Identify which cell holds the provided text, then report its [X, Y] central coordinate. 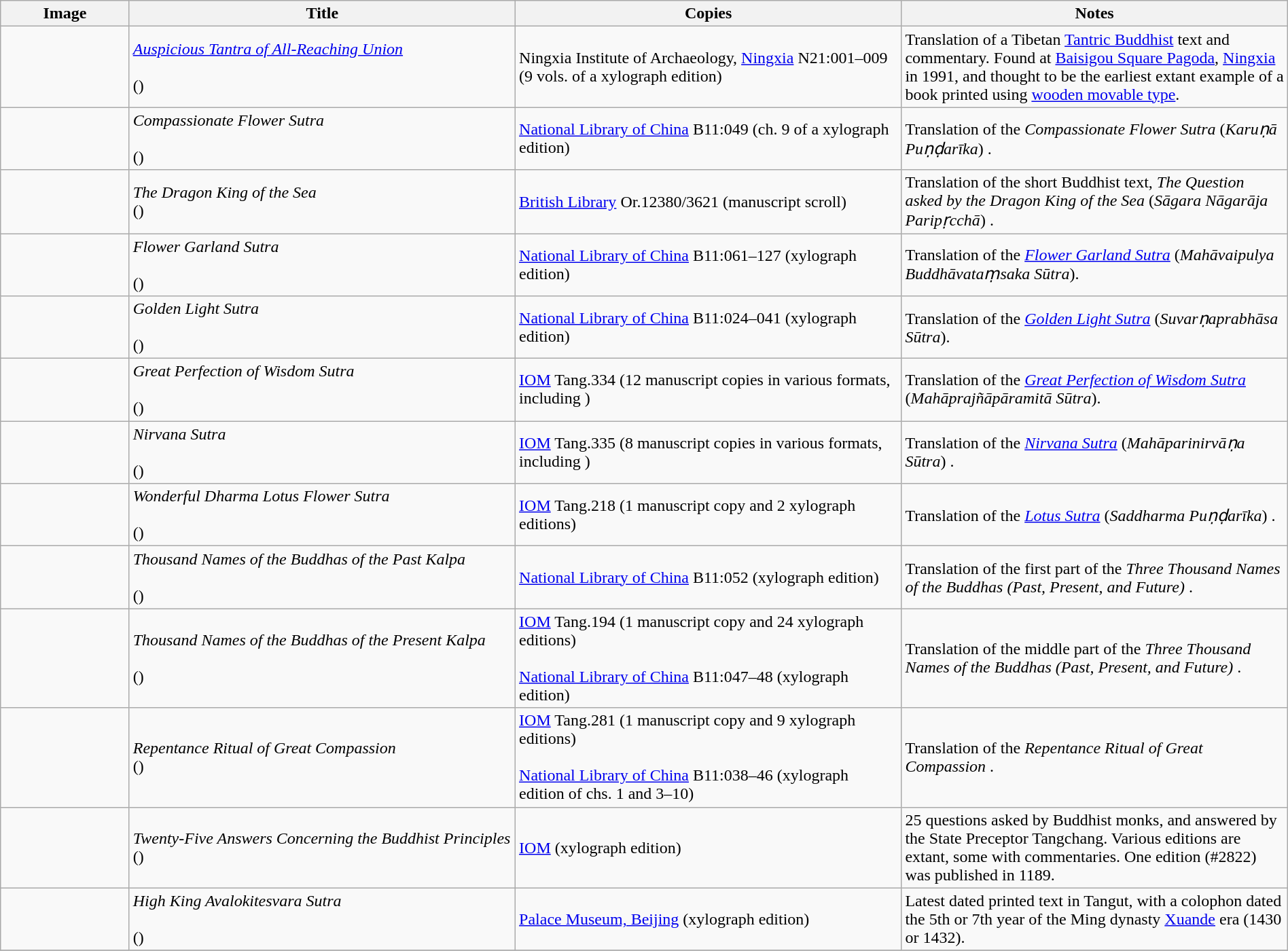
Notes [1094, 14]
Translation of the middle part of the Three Thousand Names of the Buddhas (Past, Present, and Future) . [1094, 658]
Ningxia Institute of Archaeology, Ningxia N21:001–009 (9 vols. of a xylograph edition) [709, 67]
Twenty-Five Answers Concerning the Buddhist Principles() [322, 848]
Palace Museum, Beijing (xylograph edition) [709, 919]
Image [65, 14]
Translation of the Flower Garland Sutra (Mahāvaipulya Buddhāvataṃsaka Sūtra). [1094, 265]
IOM Tang.194 (1 manuscript copy and 24 xylograph editions)National Library of China B11:047–48 (xylograph edition) [709, 658]
Translation of the first part of the Three Thousand Names of the Buddhas (Past, Present, and Future) . [1094, 577]
Translation of the Great Perfection of Wisdom Sutra (Mahāprajñāpāramitā Sūtra). [1094, 390]
Thousand Names of the Buddhas of the Past Kalpa() [322, 577]
National Library of China B11:049 (ch. 9 of a xylograph edition) [709, 139]
IOM Tang.334 (12 manuscript copies in various formats, including ) [709, 390]
Wonderful Dharma Lotus Flower Sutra() [322, 515]
High King Avalokitesvara Sutra() [322, 919]
IOM Tang.218 (1 manuscript copy and 2 xylograph editions) [709, 515]
The Dragon King of the Sea() [322, 202]
Repentance Ritual of Great Compassion() [322, 757]
Translation of the Repentance Ritual of Great Compassion . [1094, 757]
Title [322, 14]
National Library of China B11:061–127 (xylograph edition) [709, 265]
Golden Light Sutra() [322, 327]
IOM Tang.335 (8 manuscript copies in various formats, including ) [709, 452]
Translation of the Lotus Sutra (Saddharma Puṇḍarīka) . [1094, 515]
Latest dated printed text in Tangut, with a colophon dated the 5th or 7th year of the Ming dynasty Xuande era (1430 or 1432). [1094, 919]
British Library Or.12380/3621 (manuscript scroll) [709, 202]
Great Perfection of Wisdom Sutra() [322, 390]
Nirvana Sutra() [322, 452]
Copies [709, 14]
IOM Tang.281 (1 manuscript copy and 9 xylograph editions)National Library of China B11:038–46 (xylograph edition of chs. 1 and 3–10) [709, 757]
Compassionate Flower Sutra() [322, 139]
Thousand Names of the Buddhas of the Present Kalpa() [322, 658]
Flower Garland Sutra() [322, 265]
National Library of China B11:024–041 (xylograph edition) [709, 327]
Auspicious Tantra of All-Reaching Union() [322, 67]
Translation of the Golden Light Sutra (Suvarṇaprabhāsa Sūtra). [1094, 327]
IOM (xylograph edition) [709, 848]
National Library of China B11:052 (xylograph edition) [709, 577]
Translation of the Nirvana Sutra (Mahāparinirvāṇa Sūtra) . [1094, 452]
Translation of the Compassionate Flower Sutra (Karuṇā Puṇḍarīka) . [1094, 139]
Translation of the short Buddhist text, The Question asked by the Dragon King of the Sea (Sāgara Nāgarāja Paripṛcchā) . [1094, 202]
